Locate the cell with the specified text and output its (x, y) center coordinate. 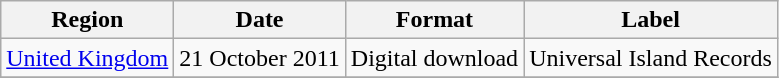
Region (88, 20)
Digital download (434, 58)
Date (260, 20)
Format (434, 20)
Label (651, 20)
21 October 2011 (260, 58)
United Kingdom (88, 58)
Universal Island Records (651, 58)
